Output the [X, Y] coordinate of the center of the cell containing the given text.  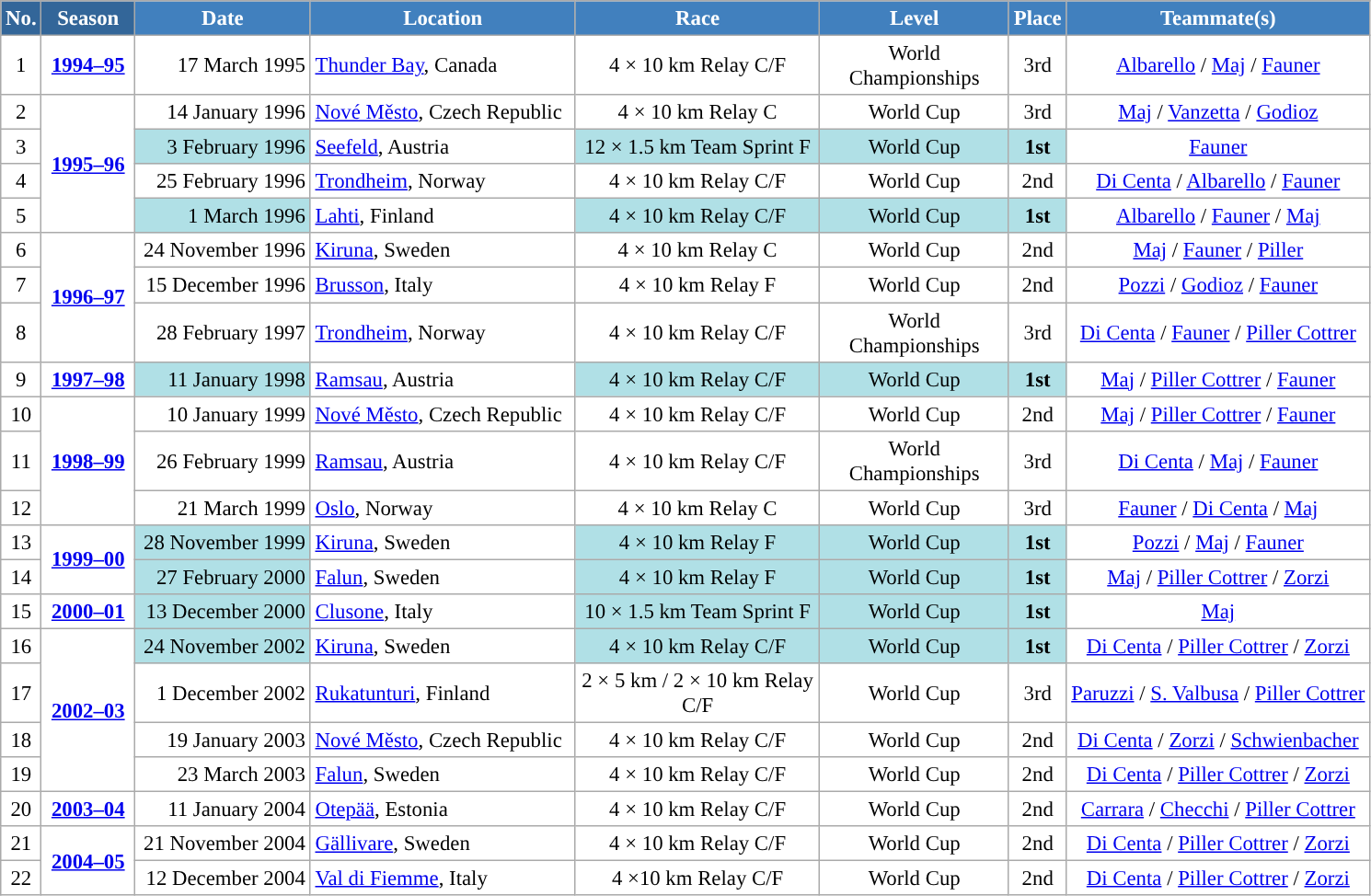
1 March 1996 [223, 216]
10 [21, 414]
Fauner [1218, 147]
Brusson, Italy [443, 285]
18 [21, 741]
Oslo, Norway [443, 508]
19 [21, 775]
27 February 2000 [223, 577]
1997–98 [88, 379]
Clusone, Italy [443, 612]
23 March 2003 [223, 775]
Paruzzi / S. Valbusa / Piller Cottrer [1218, 694]
15 December 1996 [223, 285]
8 [21, 333]
Albarello / Fauner / Maj [1218, 216]
Seefeld, Austria [443, 147]
2 × 5 km / 2 × 10 km Relay C/F [697, 694]
Carrara / Checchi / Piller Cottrer [1218, 810]
1999–00 [88, 559]
28 November 1999 [223, 543]
4 [21, 181]
21 November 2004 [223, 844]
Di Centa / Maj / Fauner [1218, 460]
4 ×10 km Relay C/F [697, 879]
25 February 1996 [223, 181]
11 January 2004 [223, 810]
1 December 2002 [223, 694]
1998–99 [88, 461]
1994–95 [88, 66]
2 [21, 112]
Otepää, Estonia [443, 810]
Teammate(s) [1218, 18]
3 [21, 147]
Thunder Bay, Canada [443, 66]
2002–03 [88, 710]
Maj / Fauner / Piller [1218, 251]
2003–04 [88, 810]
12 December 2004 [223, 879]
17 [21, 694]
2000–01 [88, 612]
14 [21, 577]
Level [915, 18]
Di Centa / Zorzi / Schwienbacher [1218, 741]
Pozzi / Godioz / Fauner [1218, 285]
Rukatunturi, Finland [443, 694]
Pozzi / Maj / Fauner [1218, 543]
2004–05 [88, 861]
Fauner / Di Centa / Maj [1218, 508]
7 [21, 285]
16 [21, 646]
12 × 1.5 km Team Sprint F [697, 147]
15 [21, 612]
Date [223, 18]
Race [697, 18]
Di Centa / Fauner / Piller Cottrer [1218, 333]
Location [443, 18]
14 January 1996 [223, 112]
9 [21, 379]
28 February 1997 [223, 333]
20 [21, 810]
Maj / Vanzetta / Godioz [1218, 112]
1995–96 [88, 164]
Season [88, 18]
24 November 1996 [223, 251]
10 January 1999 [223, 414]
13 [21, 543]
12 [21, 508]
Place [1037, 18]
Val di Fiemme, Italy [443, 879]
3 February 1996 [223, 147]
Lahti, Finland [443, 216]
Gällivare, Sweden [443, 844]
5 [21, 216]
Albarello / Maj / Fauner [1218, 66]
1 [21, 66]
No. [21, 18]
24 November 2002 [223, 646]
6 [21, 251]
17 March 1995 [223, 66]
Maj / Piller Cottrer / Zorzi [1218, 577]
22 [21, 879]
21 [21, 844]
10 × 1.5 km Team Sprint F [697, 612]
11 [21, 460]
21 March 1999 [223, 508]
Maj [1218, 612]
13 December 2000 [223, 612]
1996–97 [88, 298]
Di Centa / Albarello / Fauner [1218, 181]
11 January 1998 [223, 379]
19 January 2003 [223, 741]
26 February 1999 [223, 460]
